Pinpoint the cell where the given text exists, returning its (X, Y) midpoint coordinate. 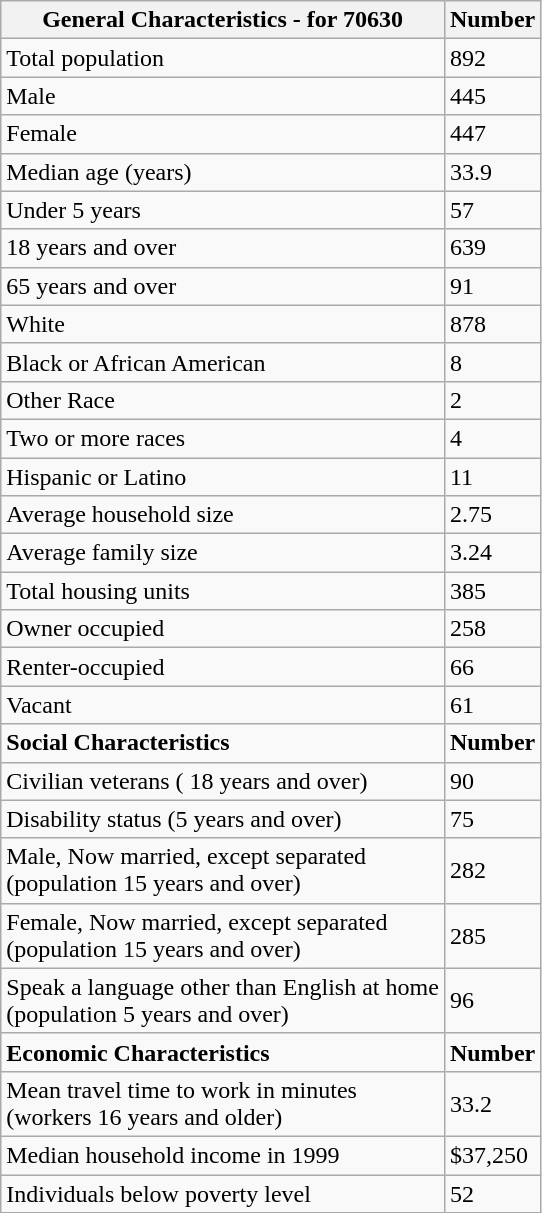
Female, Now married, except separated(population 15 years and over) (223, 936)
Economic Characteristics (223, 1052)
66 (492, 667)
3.24 (492, 553)
Mean travel time to work in minutes(workers 16 years and older) (223, 1104)
Other Race (223, 400)
878 (492, 324)
Civilian veterans ( 18 years and over) (223, 781)
33.2 (492, 1104)
Individuals below poverty level (223, 1193)
Vacant (223, 705)
Social Characteristics (223, 743)
Owner occupied (223, 629)
Renter-occupied (223, 667)
33.9 (492, 172)
385 (492, 591)
Under 5 years (223, 210)
65 years and over (223, 286)
75 (492, 819)
52 (492, 1193)
8 (492, 362)
96 (492, 1000)
Speak a language other than English at home(population 5 years and over) (223, 1000)
57 (492, 210)
Male (223, 96)
Disability status (5 years and over) (223, 819)
$37,250 (492, 1155)
90 (492, 781)
639 (492, 248)
18 years and over (223, 248)
282 (492, 870)
Average family size (223, 553)
White (223, 324)
2 (492, 400)
445 (492, 96)
258 (492, 629)
Two or more races (223, 438)
2.75 (492, 515)
Median household income in 1999 (223, 1155)
447 (492, 134)
Black or African American (223, 362)
Total housing units (223, 591)
Median age (years) (223, 172)
11 (492, 477)
4 (492, 438)
Male, Now married, except separated(population 15 years and over) (223, 870)
61 (492, 705)
892 (492, 58)
Hispanic or Latino (223, 477)
91 (492, 286)
Female (223, 134)
General Characteristics - for 70630 (223, 20)
Average household size (223, 515)
285 (492, 936)
Total population (223, 58)
